Detect which cell encompasses the target text, then output its [x, y] center coordinate. 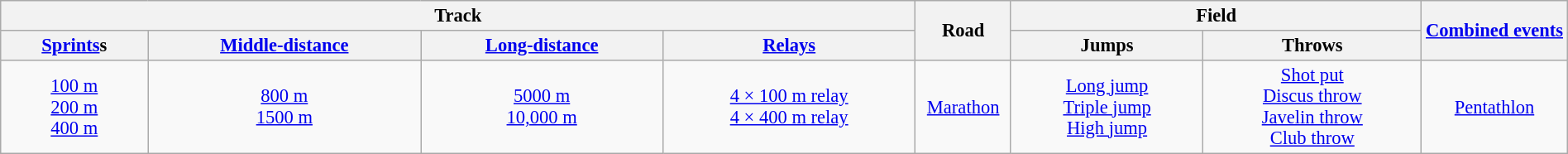
4 × 100 m relay4 × 400 m relay [789, 107]
Road [963, 31]
Sprintss [74, 46]
Jumps [1107, 46]
Combined events [1494, 31]
5000 m10,000 m [543, 107]
Middle-distance [284, 46]
800 m1500 m [284, 107]
Long-distance [543, 46]
100 m200 m400 m [74, 107]
Track [458, 16]
Marathon [963, 107]
Relays [789, 46]
Long jumpTriple jumpHigh jump [1107, 107]
Shot putDiscus throwJavelin throwClub throw [1312, 107]
Throws [1312, 46]
Pentathlon [1494, 107]
Field [1216, 16]
